Find where the given text appears and provide that cell's center as (x, y) coordinate. 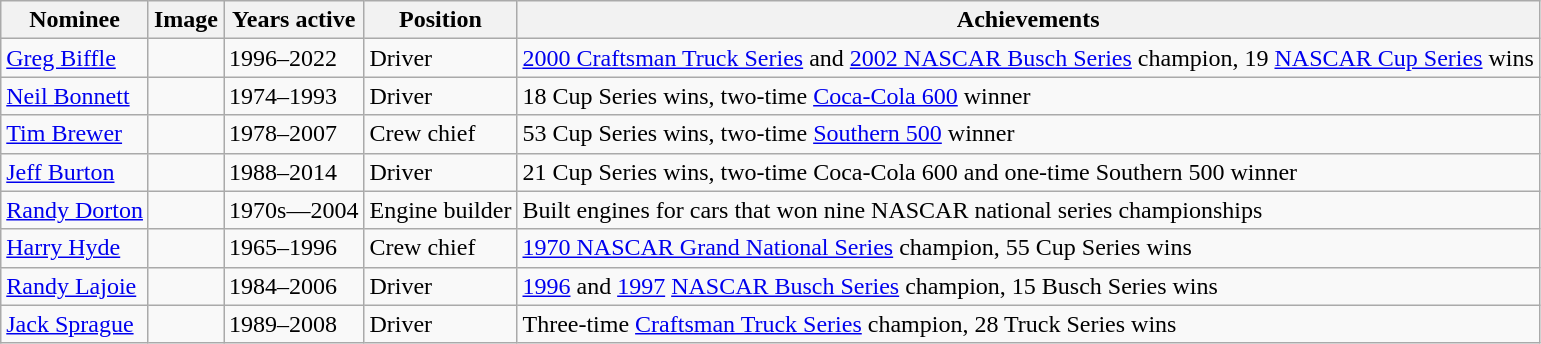
Jeff Burton (75, 172)
2000 Craftsman Truck Series and 2002 NASCAR Busch Series champion, 19 NASCAR Cup Series wins (1028, 58)
1974–1993 (294, 96)
1989–2008 (294, 324)
Position (440, 20)
1988–2014 (294, 172)
1965–1996 (294, 248)
1970 NASCAR Grand National Series champion, 55 Cup Series wins (1028, 248)
18 Cup Series wins, two-time Coca-Cola 600 winner (1028, 96)
1996 and 1997 NASCAR Busch Series champion, 15 Busch Series wins (1028, 286)
Harry Hyde (75, 248)
Jack Sprague (75, 324)
Randy Dorton (75, 210)
Randy Lajoie (75, 286)
Years active (294, 20)
Neil Bonnett (75, 96)
Three-time Craftsman Truck Series champion, 28 Truck Series wins (1028, 324)
1996–2022 (294, 58)
Engine builder (440, 210)
Greg Biffle (75, 58)
53 Cup Series wins, two-time Southern 500 winner (1028, 134)
1978–2007 (294, 134)
Tim Brewer (75, 134)
21 Cup Series wins, two-time Coca-Cola 600 and one-time Southern 500 winner (1028, 172)
1970s—2004 (294, 210)
Achievements (1028, 20)
Nominee (75, 20)
Built engines for cars that won nine NASCAR national series championships (1028, 210)
1984–2006 (294, 286)
Image (186, 20)
